Provide the (X, Y) coordinate of the cell's center where the given text is located.  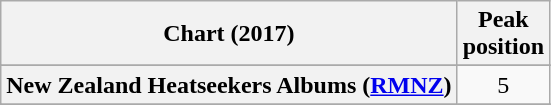
New Zealand Heatseekers Albums (RMNZ) (229, 85)
Peak position (503, 34)
5 (503, 85)
Chart (2017) (229, 34)
